From the cell containing the given text, extract its center point as [X, Y] coordinate. 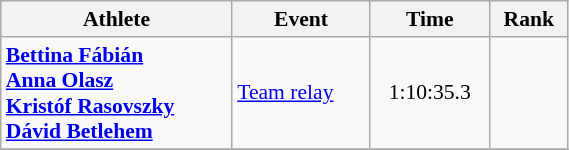
Event [301, 19]
Team relay [301, 93]
Athlete [116, 19]
Bettina FábiánAnna OlaszKristóf RasovszkyDávid Betlehem [116, 93]
Time [430, 19]
Rank [529, 19]
1:10:35.3 [430, 93]
